Return the [x, y] coordinate for the center point of the cell that contains the specified text.  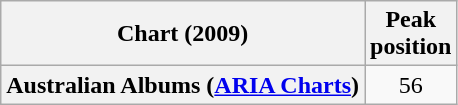
Australian Albums (ARIA Charts) [183, 85]
56 [411, 85]
Peakposition [411, 34]
Chart (2009) [183, 34]
